Find where the given text appears and provide that cell's center as (X, Y) coordinate. 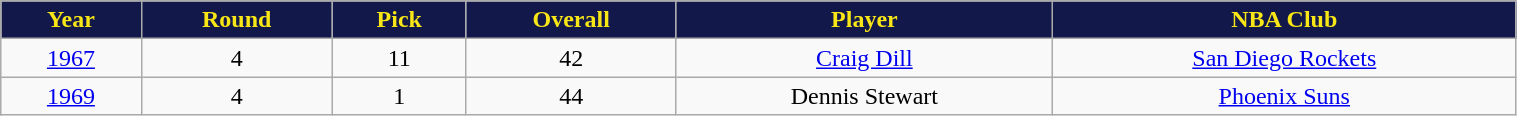
1967 (71, 58)
44 (571, 96)
Craig Dill (864, 58)
San Diego Rockets (1285, 58)
42 (571, 58)
Player (864, 20)
Pick (399, 20)
Phoenix Suns (1285, 96)
Overall (571, 20)
Dennis Stewart (864, 96)
Year (71, 20)
11 (399, 58)
1969 (71, 96)
Round (236, 20)
1 (399, 96)
NBA Club (1285, 20)
